Provide the [x, y] coordinate of the cell's center where the given text is located.  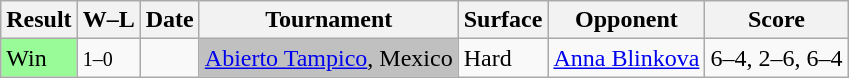
Hard [503, 58]
Opponent [626, 20]
W–L [108, 20]
Anna Blinkova [626, 58]
Surface [503, 20]
Abierto Tampico, Mexico [328, 58]
Score [776, 20]
Result [39, 20]
Tournament [328, 20]
Win [39, 58]
Date [170, 20]
6–4, 2–6, 6–4 [776, 58]
1–0 [108, 58]
